For the text-containing cell, return its midpoint in [x, y] coordinate format. 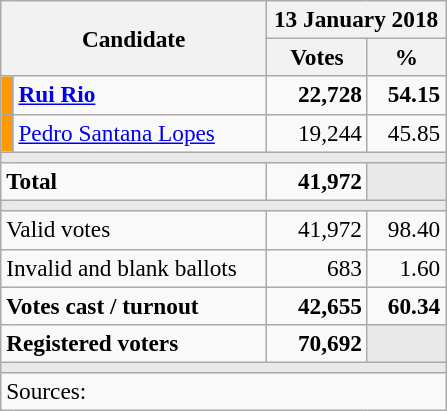
% [406, 57]
70,692 [318, 343]
22,728 [318, 95]
13 January 2018 [356, 19]
Votes [318, 57]
Pedro Santana Lopes [140, 133]
98.40 [406, 230]
Rui Rio [140, 95]
19,244 [318, 133]
1.60 [406, 268]
60.34 [406, 305]
Registered voters [134, 343]
Sources: [224, 392]
42,655 [318, 305]
54.15 [406, 95]
683 [318, 268]
Votes cast / turnout [134, 305]
Candidate [134, 38]
Invalid and blank ballots [134, 268]
Total [134, 181]
Valid votes [134, 230]
45.85 [406, 133]
